Output the (x, y) coordinate of the center of the cell containing the given text.  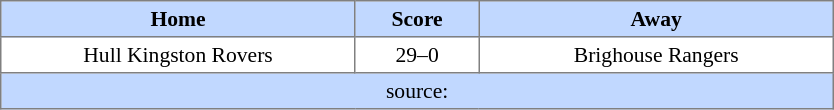
Away (656, 19)
Brighouse Rangers (656, 55)
source: (418, 91)
29–0 (417, 55)
Score (417, 19)
Home (178, 19)
Hull Kingston Rovers (178, 55)
